Scan for the cell matching the given text and deliver its [X, Y] coordinate at center. 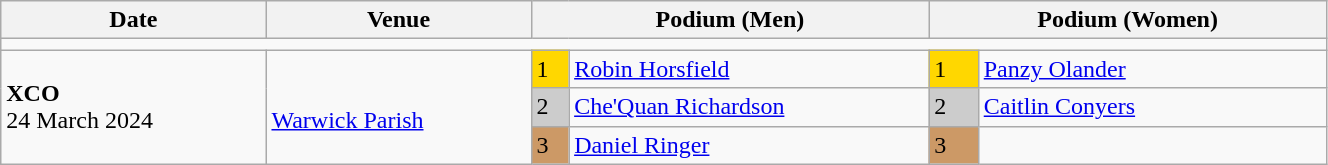
Che'Quan Richardson [749, 107]
Date [134, 20]
Warwick Parish [398, 107]
Caitlin Conyers [1152, 107]
Venue [398, 20]
Panzy Olander [1152, 69]
XCO 24 March 2024 [134, 107]
Robin Horsfield [749, 69]
Daniel Ringer [749, 145]
Podium (Men) [730, 20]
Podium (Women) [1128, 20]
